Extract the [x, y] coordinate from the center of the cell holding the provided text.  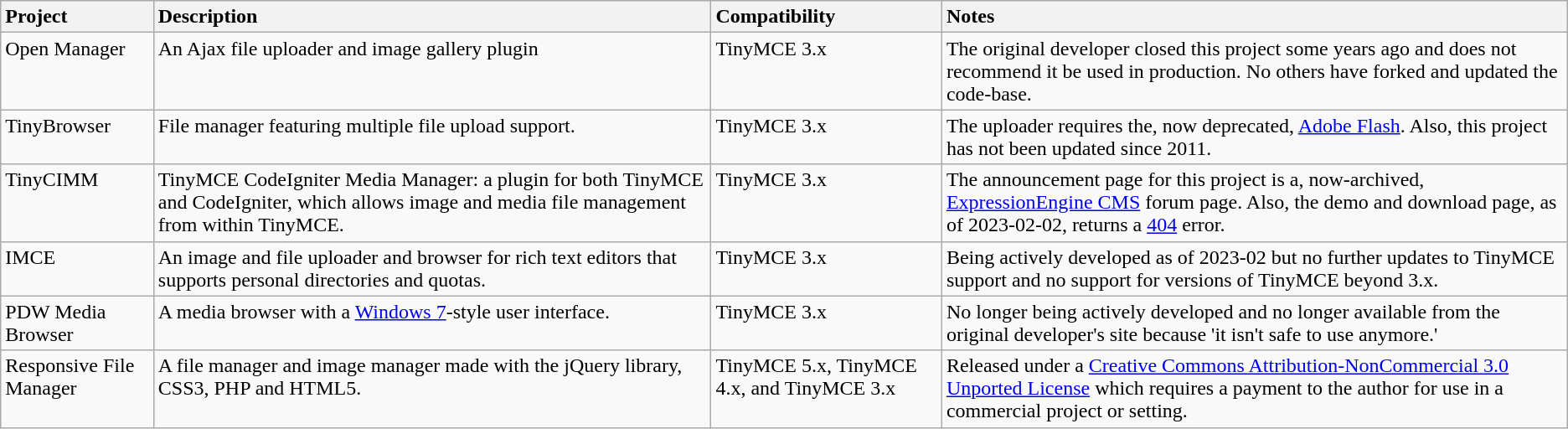
Being actively developed as of 2023-02 but no further updates to TinyMCE support and no support for versions of TinyMCE beyond 3.x. [1255, 268]
An Ajax file uploader and image gallery plugin [432, 71]
Compatibility [826, 17]
Responsive File Manager [77, 389]
Open Manager [77, 71]
TinyMCE 5.x, TinyMCE 4.x, and TinyMCE 3.x [826, 389]
The uploader requires the, now deprecated, Adobe Flash. Also, this project has not been updated since 2011. [1255, 137]
Description [432, 17]
File manager featuring multiple file upload support. [432, 137]
A file manager and image manager made with the jQuery library, CSS3, PHP and HTML5. [432, 389]
TinyCIMM [77, 203]
No longer being actively developed and no longer available from the original developer's site because 'it isn't safe to use anymore.' [1255, 323]
Notes [1255, 17]
Project [77, 17]
IMCE [77, 268]
PDW Media Browser [77, 323]
An image and file uploader and browser for rich text editors that supports personal directories and quotas. [432, 268]
A media browser with a Windows 7-style user interface. [432, 323]
TinyBrowser [77, 137]
TinyMCE CodeIgniter Media Manager: a plugin for both TinyMCE and CodeIgniter, which allows image and media file management from within TinyMCE. [432, 203]
